From the cell containing the given text, extract its center point as (X, Y) coordinate. 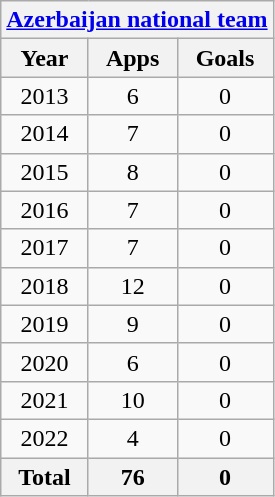
2016 (45, 210)
2022 (45, 438)
2021 (45, 400)
10 (132, 400)
76 (132, 477)
8 (132, 172)
Year (45, 58)
4 (132, 438)
2017 (45, 248)
Goals (225, 58)
2014 (45, 134)
Total (45, 477)
12 (132, 286)
Apps (132, 58)
2015 (45, 172)
2019 (45, 324)
9 (132, 324)
2013 (45, 96)
2018 (45, 286)
2020 (45, 362)
Azerbaijan national team (137, 20)
